Capture the cell that displays the provided text and extract its (X, Y) central coordinate. 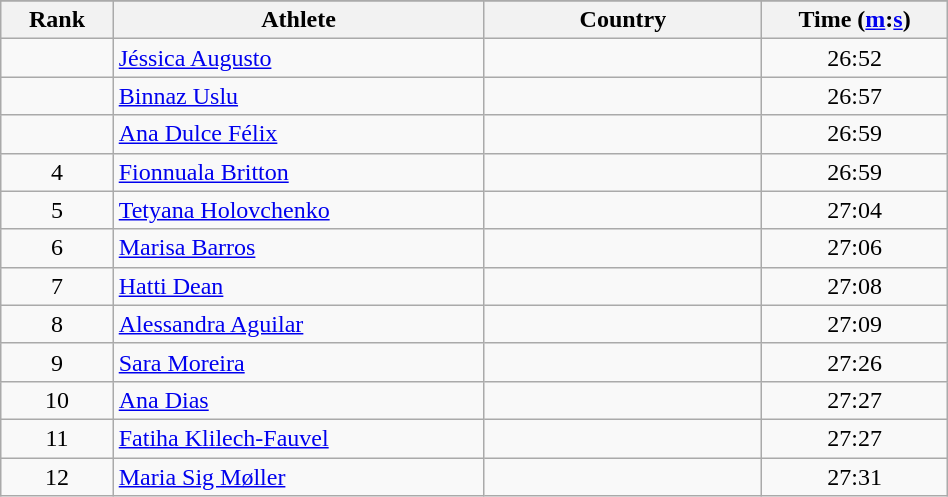
Ana Dulce Félix (298, 134)
27:04 (854, 210)
Maria Sig Møller (298, 477)
12 (57, 477)
Country (623, 20)
9 (57, 362)
Ana Dias (298, 400)
27:31 (854, 477)
Fionnuala Britton (298, 172)
11 (57, 438)
8 (57, 324)
27:09 (854, 324)
5 (57, 210)
6 (57, 248)
Sara Moreira (298, 362)
10 (57, 400)
4 (57, 172)
27:08 (854, 286)
Time (m:s) (854, 20)
26:57 (854, 96)
27:06 (854, 248)
Marisa Barros (298, 248)
Alessandra Aguilar (298, 324)
Rank (57, 20)
26:52 (854, 58)
7 (57, 286)
Binnaz Uslu (298, 96)
Jéssica Augusto (298, 58)
Tetyana Holovchenko (298, 210)
Hatti Dean (298, 286)
Athlete (298, 20)
Fatiha Klilech-Fauvel (298, 438)
27:26 (854, 362)
